Return [x, y] of the center of cell containing provided text 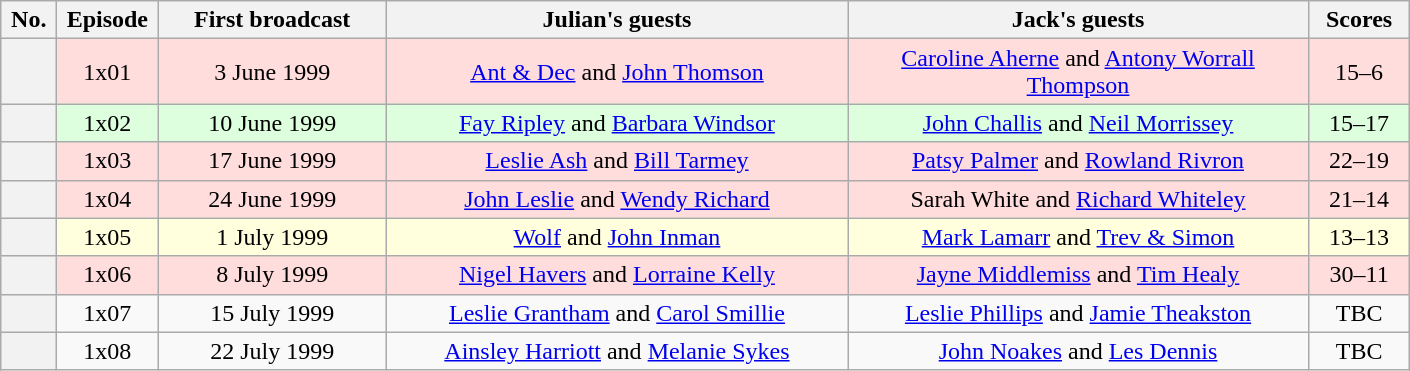
1 July 1999 [272, 237]
Julian's guests [616, 20]
10 June 1999 [272, 123]
Patsy Palmer and Rowland Rivron [1078, 161]
No. [29, 20]
Wolf and John Inman [616, 237]
1x03 [108, 161]
1x04 [108, 199]
22 July 1999 [272, 351]
15 July 1999 [272, 313]
Mark Lamarr and Trev & Simon [1078, 237]
Caroline Aherne and Antony Worrall Thompson [1078, 72]
24 June 1999 [272, 199]
Sarah White and Richard Whiteley [1078, 199]
John Challis and Neil Morrissey [1078, 123]
Leslie Ash and Bill Tarmey [616, 161]
Fay Ripley and Barbara Windsor [616, 123]
13–13 [1360, 237]
Ant & Dec and John Thomson [616, 72]
John Leslie and Wendy Richard [616, 199]
Jack's guests [1078, 20]
8 July 1999 [272, 275]
Jayne Middlemiss and Tim Healy [1078, 275]
21–14 [1360, 199]
Leslie Grantham and Carol Smillie [616, 313]
Scores [1360, 20]
Nigel Havers and Lorraine Kelly [616, 275]
John Noakes and Les Dennis [1078, 351]
1x01 [108, 72]
15–6 [1360, 72]
30–11 [1360, 275]
1x08 [108, 351]
Ainsley Harriott and Melanie Sykes [616, 351]
3 June 1999 [272, 72]
17 June 1999 [272, 161]
Leslie Phillips and Jamie Theakston [1078, 313]
22–19 [1360, 161]
1x05 [108, 237]
First broadcast [272, 20]
1x06 [108, 275]
1x07 [108, 313]
Episode [108, 20]
1x02 [108, 123]
15–17 [1360, 123]
